Capture the cell that displays the provided text and extract its (x, y) central coordinate. 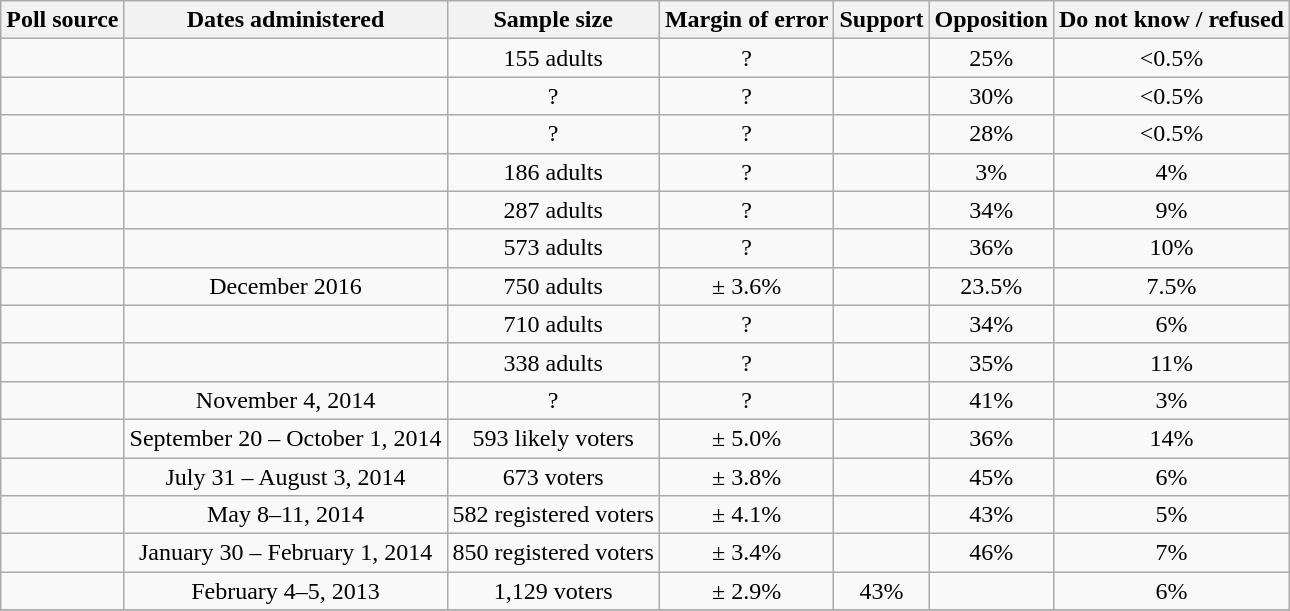
1,129 voters (553, 591)
750 adults (553, 286)
September 20 – October 1, 2014 (286, 438)
11% (1171, 362)
Margin of error (746, 20)
± 5.0% (746, 438)
Opposition (991, 20)
7% (1171, 553)
9% (1171, 210)
338 adults (553, 362)
45% (991, 477)
41% (991, 400)
25% (991, 58)
186 adults (553, 172)
46% (991, 553)
850 registered voters (553, 553)
23.5% (991, 286)
January 30 – February 1, 2014 (286, 553)
710 adults (553, 324)
582 registered voters (553, 515)
July 31 – August 3, 2014 (286, 477)
5% (1171, 515)
14% (1171, 438)
287 adults (553, 210)
593 likely voters (553, 438)
February 4–5, 2013 (286, 591)
30% (991, 96)
December 2016 (286, 286)
± 4.1% (746, 515)
May 8–11, 2014 (286, 515)
± 2.9% (746, 591)
35% (991, 362)
4% (1171, 172)
Poll source (62, 20)
Dates administered (286, 20)
10% (1171, 248)
155 adults (553, 58)
Do not know / refused (1171, 20)
28% (991, 134)
± 3.6% (746, 286)
± 3.8% (746, 477)
Sample size (553, 20)
7.5% (1171, 286)
November 4, 2014 (286, 400)
± 3.4% (746, 553)
Support (882, 20)
573 adults (553, 248)
673 voters (553, 477)
